Search for the cell housing the specified text and yield its (x, y) center coordinate. 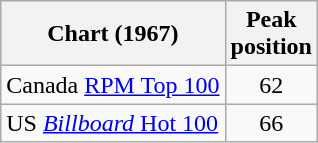
Chart (1967) (113, 34)
62 (271, 85)
Canada RPM Top 100 (113, 85)
US Billboard Hot 100 (113, 123)
Peakposition (271, 34)
66 (271, 123)
